For the text-containing cell, return its midpoint in [X, Y] coordinate format. 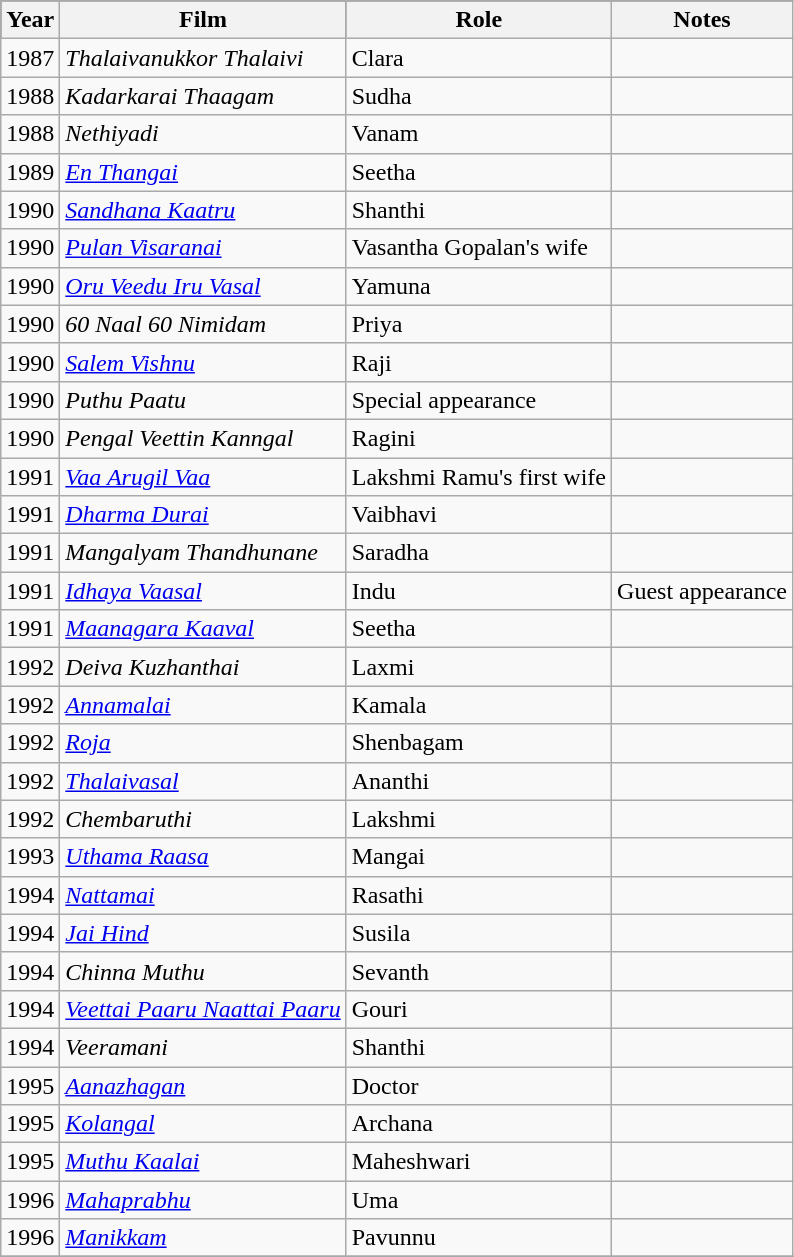
Mahaprabhu [203, 1200]
Uthama Raasa [203, 857]
Roja [203, 743]
Vaibhavi [478, 515]
Special appearance [478, 400]
Lakshmi [478, 819]
1993 [30, 857]
Thalaivanukkor Thalaivi [203, 58]
Doctor [478, 1085]
Kolangal [203, 1124]
Ragini [478, 438]
Nattamai [203, 895]
Idhaya Vaasal [203, 591]
Deiva Kuzhanthai [203, 667]
Salem Vishnu [203, 362]
Veeramani [203, 1047]
Shenbagam [478, 743]
1989 [30, 172]
Puthu Paatu [203, 400]
1987 [30, 58]
Raji [478, 362]
Notes [702, 20]
Annamalai [203, 705]
Maheshwari [478, 1162]
Saradha [478, 553]
Yamuna [478, 286]
Sevanth [478, 971]
Chembaruthi [203, 819]
Chinna Muthu [203, 971]
Guest appearance [702, 591]
Archana [478, 1124]
60 Naal 60 Nimidam [203, 324]
Vaa Arugil Vaa [203, 477]
Uma [478, 1200]
Laxmi [478, 667]
Aanazhagan [203, 1085]
Role [478, 20]
Muthu Kaalai [203, 1162]
Oru Veedu Iru Vasal [203, 286]
Veettai Paaru Naattai Paaru [203, 1009]
Year [30, 20]
Mangalyam Thandhunane [203, 553]
Indu [478, 591]
Kadarkarai Thaagam [203, 96]
Mangai [478, 857]
Gouri [478, 1009]
Vasantha Gopalan's wife [478, 248]
Vanam [478, 134]
Dharma Durai [203, 515]
Kamala [478, 705]
Ananthi [478, 781]
Priya [478, 324]
Clara [478, 58]
Film [203, 20]
Jai Hind [203, 933]
Thalaivasal [203, 781]
Rasathi [478, 895]
Sudha [478, 96]
Sandhana Kaatru [203, 210]
En Thangai [203, 172]
Manikkam [203, 1238]
Susila [478, 933]
Nethiyadi [203, 134]
Pengal Veettin Kanngal [203, 438]
Maanagara Kaaval [203, 629]
Pulan Visaranai [203, 248]
Pavunnu [478, 1238]
Lakshmi Ramu's first wife [478, 477]
